Provide the [X, Y] coordinate of the cell's center where the given text is located.  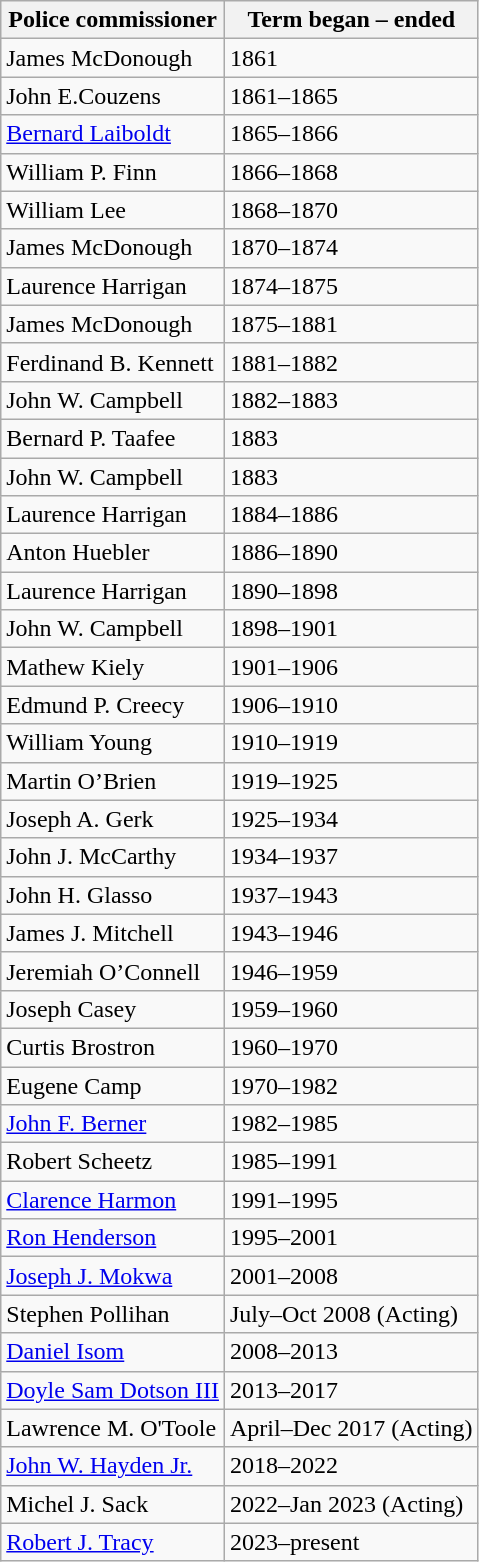
Ferdinand B. Kennett [113, 362]
1886–1890 [351, 553]
1970–1982 [351, 1085]
William P. Finn [113, 172]
1882–1883 [351, 400]
April–Dec 2017 (Acting) [351, 1428]
1910–1919 [351, 743]
John E.Couzens [113, 96]
John H. Glasso [113, 895]
2001–2008 [351, 1276]
Daniel Isom [113, 1352]
1884–1886 [351, 515]
Robert J. Tracy [113, 1542]
Doyle Sam Dotson III [113, 1390]
Curtis Brostron [113, 1047]
2008–2013 [351, 1352]
William Young [113, 743]
William Lee [113, 210]
1925–1934 [351, 819]
1898–1901 [351, 629]
Police commissioner [113, 20]
Bernard Laiboldt [113, 134]
1995–2001 [351, 1238]
1937–1943 [351, 895]
John F. Berner [113, 1124]
Ron Henderson [113, 1238]
1881–1882 [351, 362]
2018–2022 [351, 1466]
Robert Scheetz [113, 1162]
1874–1875 [351, 286]
John J. McCarthy [113, 857]
1960–1970 [351, 1047]
1890–1898 [351, 591]
2013–2017 [351, 1390]
Jeremiah O’Connell [113, 971]
Eugene Camp [113, 1085]
Mathew Kiely [113, 667]
Joseph J. Mokwa [113, 1276]
1906–1910 [351, 705]
1982–1985 [351, 1124]
2023–present [351, 1542]
1865–1866 [351, 134]
1943–1946 [351, 933]
Michel J. Sack [113, 1504]
1959–1960 [351, 1009]
James J. Mitchell [113, 933]
Bernard P. Taafee [113, 438]
1991–1995 [351, 1200]
July–Oct 2008 (Acting) [351, 1314]
2022–Jan 2023 (Acting) [351, 1504]
Term began – ended [351, 20]
Joseph A. Gerk [113, 819]
1946–1959 [351, 971]
1901–1906 [351, 667]
Anton Huebler [113, 553]
John W. Hayden Jr. [113, 1466]
1870–1874 [351, 248]
Stephen Pollihan [113, 1314]
Lawrence M. O'Toole [113, 1428]
1868–1870 [351, 210]
Clarence Harmon [113, 1200]
1866–1868 [351, 172]
1875–1881 [351, 324]
1861 [351, 58]
1985–1991 [351, 1162]
1919–1925 [351, 781]
Edmund P. Creecy [113, 705]
Martin O’Brien [113, 781]
1861–1865 [351, 96]
1934–1937 [351, 857]
Joseph Casey [113, 1009]
